Extract the (x, y) coordinate from the center of the cell holding the provided text.  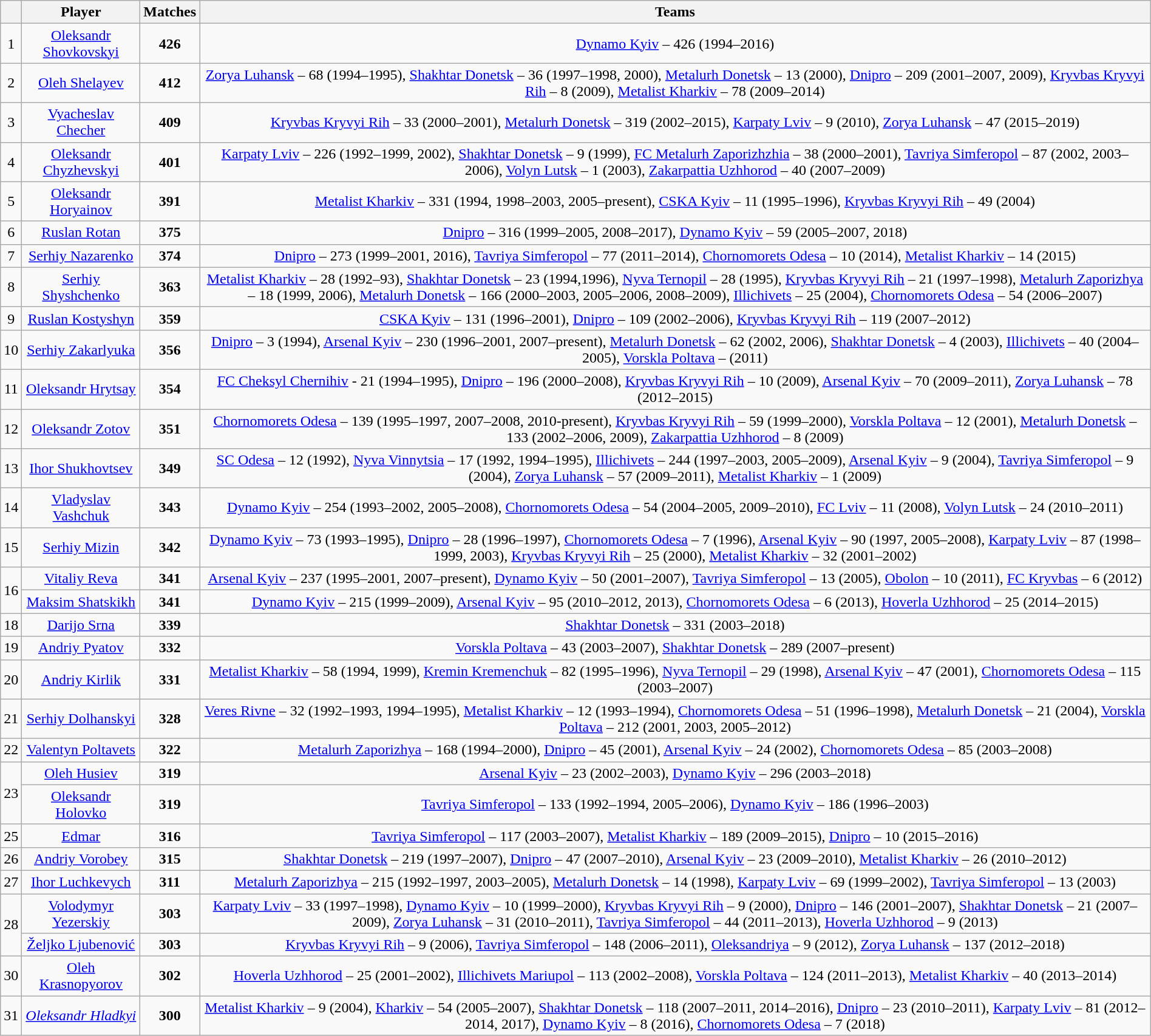
Kryvbas Kryvyi Rih – 33 (2000–2001), Metalurh Donetsk – 319 (2002–2015), Karpaty Lviv – 9 (2010), Zorya Luhansk – 47 (2015–2019) (675, 123)
Dynamo Kyiv – 426 (1994–2016) (675, 44)
332 (170, 648)
Oleksandr Hladkyi (81, 1015)
Teams (675, 12)
363 (170, 287)
Serhiy Zakarlyuka (81, 350)
375 (170, 233)
Hoverla Uzhhorod – 25 (2001–2002), Illichivets Mariupol – 113 (2002–2008), Vorskla Poltava – 124 (2011–2013), Metalist Kharkiv – 40 (2013–2014) (675, 976)
Kryvbas Kryvyi Rih – 9 (2006), Tavriya Simferopol – 148 (2006–2011), Oleksandriya – 9 (2012), Zorya Luhansk – 137 (2012–2018) (675, 945)
Andriy Vorobey (81, 859)
15 (11, 548)
Oleh Shelayev (81, 83)
Metalist Kharkiv – 331 (1994, 1998–2003, 2005–present), CSKA Kyiv – 11 (1995–1996), Kryvbas Kryvyi Rih – 49 (2004) (675, 202)
28 (11, 925)
Andriy Kirlik (81, 679)
426 (170, 44)
Tavriya Simferopol – 117 (2003–2007), Metalist Kharkiv – 189 (2009–2015), Dnipro – 10 (2015–2016) (675, 836)
Ruslan Kostyshyn (81, 318)
Dnipro – 273 (1999–2001, 2016), Tavriya Simferopol – 77 (2011–2014), Chornomorets Odesa – 10 (2014), Metalist Kharkiv – 14 (2015) (675, 256)
Shakhtar Donetsk – 219 (1997–2007), Dnipro – 47 (2007–2010), Arsenal Kyiv – 23 (2009–2010), Metalist Kharkiv – 26 (2010–2012) (675, 859)
349 (170, 469)
CSKA Kyiv – 131 (1996–2001), Dnipro – 109 (2002–2006), Kryvbas Kryvyi Rih – 119 (2007–2012) (675, 318)
409 (170, 123)
Vladyslav Vashchuk (81, 508)
Dynamo Kyiv – 254 (1993–2002, 2005–2008), Chornomorets Odesa – 54 (2004–2005, 2009–2010), FC Lviv – 11 (2008), Volyn Lutsk – 24 (2010–2011) (675, 508)
11 (11, 389)
21 (11, 719)
Metalurh Zaporizhya – 168 (1994–2000), Dnipro – 45 (2001), Arsenal Kyiv – 24 (2002), Chornomorets Odesa – 85 (2003–2008) (675, 750)
3 (11, 123)
Serhiy Nazarenko (81, 256)
31 (11, 1015)
401 (170, 162)
391 (170, 202)
Valentyn Poltavets (81, 750)
26 (11, 859)
359 (170, 318)
13 (11, 469)
Shakhtar Donetsk – 331 (2003–2018) (675, 625)
Oleh Krasnopyorov (81, 976)
Edmar (81, 836)
Arsenal Kyiv – 237 (1995–2001, 2007–present), Dynamo Kyiv – 50 (2001–2007), Tavriya Simferopol – 13 (2005), Obolon – 10 (2011), FC Kryvbas – 6 (2012) (675, 579)
374 (170, 256)
30 (11, 976)
12 (11, 429)
14 (11, 508)
354 (170, 389)
16 (11, 590)
Maksim Shatskikh (81, 602)
311 (170, 882)
Ruslan Rotan (81, 233)
Ihor Shukhovtsev (81, 469)
339 (170, 625)
Oleksandr Hrytsay (81, 389)
23 (11, 793)
27 (11, 882)
412 (170, 83)
22 (11, 750)
351 (170, 429)
4 (11, 162)
Oleksandr Holovko (81, 804)
Arsenal Kyiv – 23 (2002–2003), Dynamo Kyiv – 296 (2003–2018) (675, 773)
Oleksandr Shovkovskyi (81, 44)
Oleksandr Zotov (81, 429)
1 (11, 44)
19 (11, 648)
6 (11, 233)
Dnipro – 316 (1999–2005, 2008–2017), Dynamo Kyiv – 59 (2005–2007, 2018) (675, 233)
331 (170, 679)
342 (170, 548)
Oleh Husiev (81, 773)
Serhiy Shyshchenko (81, 287)
7 (11, 256)
Matches (170, 12)
9 (11, 318)
Serhiy Dolhanskyi (81, 719)
300 (170, 1015)
322 (170, 750)
Oleksandr Chyzhevskyi (81, 162)
Metalurh Zaporizhya – 215 (1992–1997, 2003–2005), Metalurh Donetsk – 14 (1998), Karpaty Lviv – 69 (1999–2002), Tavriya Simferopol – 13 (2003) (675, 882)
Vorskla Poltava – 43 (2003–2007), Shakhtar Donetsk – 289 (2007–present) (675, 648)
Tavriya Simferopol – 133 (1992–1994, 2005–2006), Dynamo Kyiv – 186 (1996–2003) (675, 804)
10 (11, 350)
Vyacheslav Checher (81, 123)
Ihor Luchkevych (81, 882)
2 (11, 83)
8 (11, 287)
Oleksandr Horyainov (81, 202)
Darijo Srna (81, 625)
20 (11, 679)
Dynamo Kyiv – 215 (1999–2009), Arsenal Kyiv – 95 (2010–2012, 2013), Chornomorets Odesa – 6 (2013), Hoverla Uzhhorod – 25 (2014–2015) (675, 602)
18 (11, 625)
343 (170, 508)
Željko Ljubenović (81, 945)
25 (11, 836)
328 (170, 719)
315 (170, 859)
316 (170, 836)
Volodymyr Yezerskiy (81, 913)
Andriy Pyatov (81, 648)
302 (170, 976)
356 (170, 350)
Vitaliy Reva (81, 579)
Player (81, 12)
5 (11, 202)
Serhiy Mizin (81, 548)
